From the cell containing the given text, extract its center point as [x, y] coordinate. 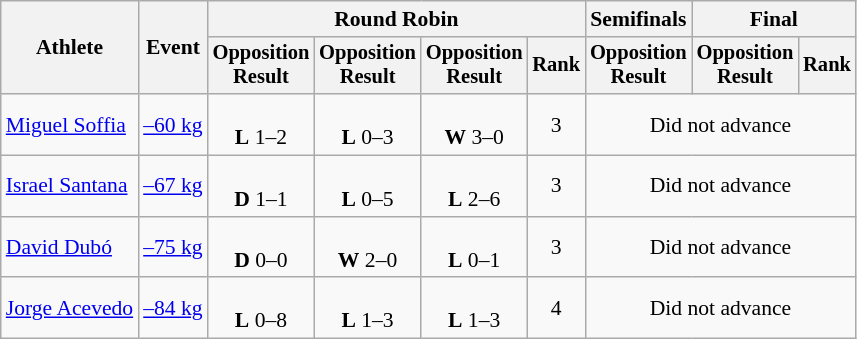
W 3–0 [474, 124]
Israel Santana [70, 186]
L 0–3 [368, 124]
Miguel Soffia [70, 124]
Round Robin [396, 19]
4 [556, 308]
L 1–2 [262, 124]
–60 kg [172, 124]
–84 kg [172, 308]
David Dubó [70, 248]
D 1–1 [262, 186]
L 2–6 [474, 186]
L 0–8 [262, 308]
L 0–5 [368, 186]
Semifinals [638, 19]
D 0–0 [262, 248]
Jorge Acevedo [70, 308]
–75 kg [172, 248]
W 2–0 [368, 248]
Event [172, 48]
–67 kg [172, 186]
L 0–1 [474, 248]
Final [774, 19]
Athlete [70, 48]
